Locate the cell with the specified text and output its [X, Y] center coordinate. 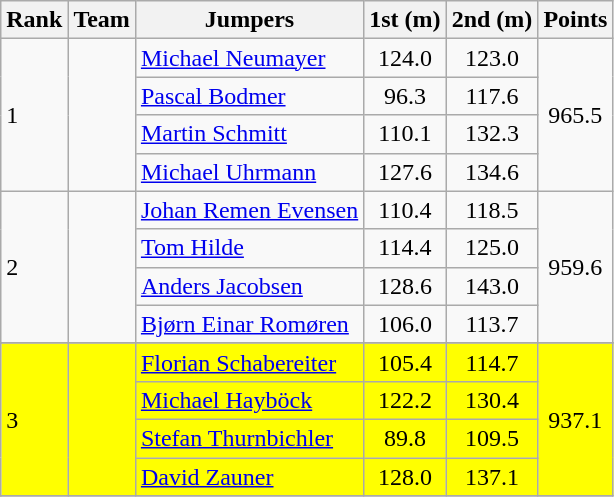
Michael Hayböck [249, 400]
132.3 [492, 134]
130.4 [492, 400]
124.0 [405, 58]
114.7 [492, 362]
Florian Schabereiter [249, 362]
96.3 [405, 96]
Michael Uhrmann [249, 172]
127.6 [405, 172]
Rank [34, 20]
137.1 [492, 477]
959.6 [576, 267]
Tom Hilde [249, 248]
1st (m) [405, 20]
Martin Schmitt [249, 134]
Stefan Thurnbichler [249, 438]
106.0 [405, 324]
109.5 [492, 438]
122.2 [405, 400]
Team [102, 20]
965.5 [576, 115]
110.4 [405, 210]
Michael Neumayer [249, 58]
Johan Remen Evensen [249, 210]
123.0 [492, 58]
2nd (m) [492, 20]
1 [34, 115]
Points [576, 20]
2 [34, 267]
105.4 [405, 362]
110.1 [405, 134]
114.4 [405, 248]
Pascal Bodmer [249, 96]
118.5 [492, 210]
Anders Jacobsen [249, 286]
3 [34, 419]
128.0 [405, 477]
89.8 [405, 438]
143.0 [492, 286]
937.1 [576, 419]
113.7 [492, 324]
134.6 [492, 172]
David Zauner [249, 477]
125.0 [492, 248]
Jumpers [249, 20]
Bjørn Einar Romøren [249, 324]
117.6 [492, 96]
128.6 [405, 286]
